Return the (X, Y) coordinate for the center point of the cell that contains the specified text.  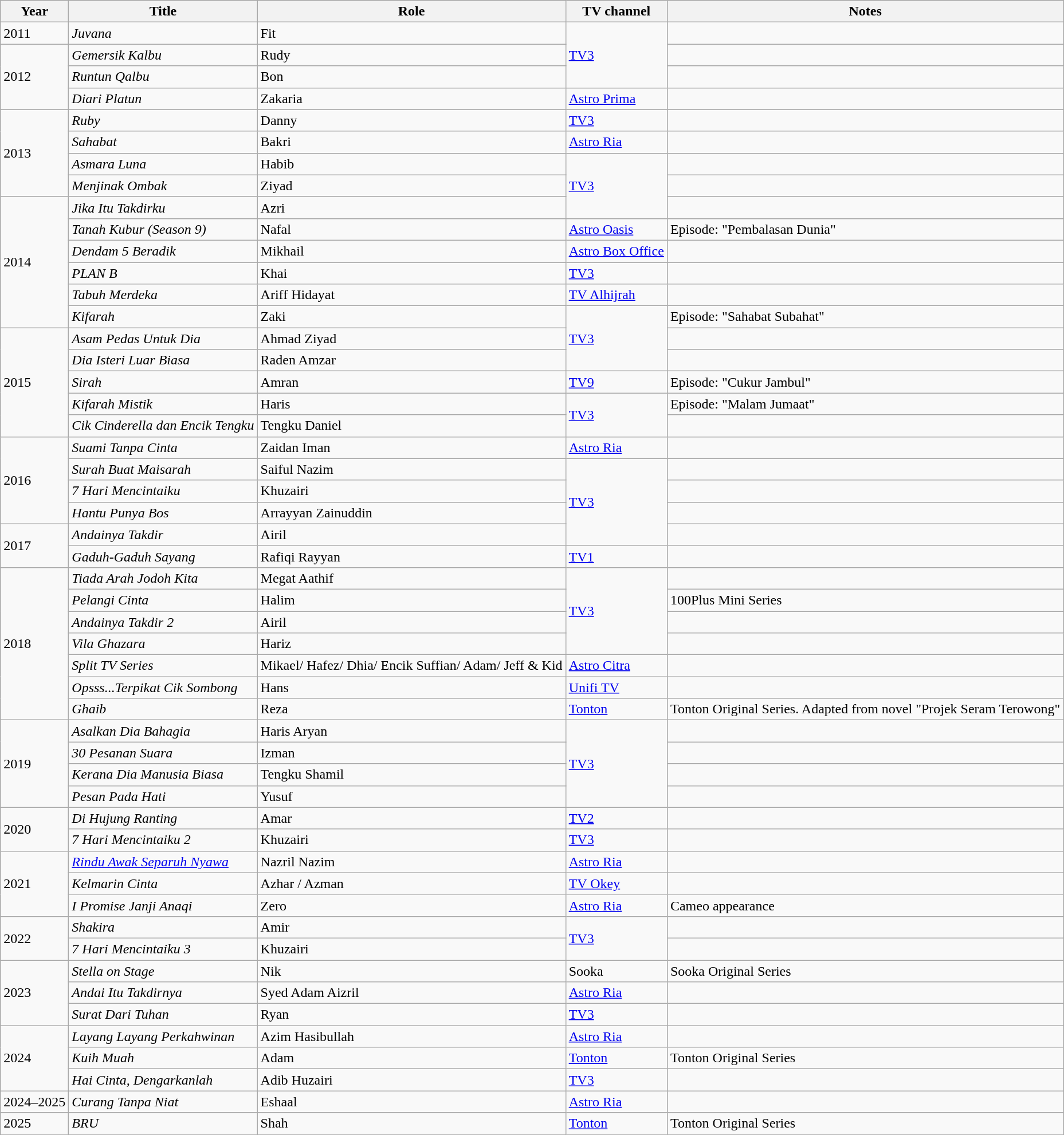
PLAN B (163, 273)
Bon (411, 77)
Episode: "Pembalasan Dunia" (865, 229)
Cik Cinderella dan Encik Tengku (163, 426)
Tabuh Merdeka (163, 295)
Asmara Luna (163, 164)
TV1 (617, 556)
Andainya Takdir (163, 535)
Kifarah Mistik (163, 404)
Cameo appearance (865, 905)
Hans (411, 688)
7 Hari Mencintaiku 2 (163, 840)
Ruby (163, 120)
Pelangi Cinta (163, 600)
Andainya Takdir 2 (163, 622)
Sooka Original Series (865, 971)
Rudy (411, 55)
Asam Pedas Untuk Dia (163, 339)
Sahabat (163, 142)
Nafal (411, 229)
Surat Dari Tuhan (163, 1015)
Saiful Nazim (411, 469)
Astro Box Office (617, 251)
2016 (34, 480)
TV Alhijrah (617, 295)
2021 (34, 883)
Yusuf (411, 796)
Adam (411, 1058)
Layang Layang Perkahwinan (163, 1036)
2015 (34, 382)
Sirah (163, 382)
Mikael/ Hafez/ Dhia/ Encik Suffian/ Adam/ Jeff & Kid (411, 666)
Pesan Pada Hati (163, 796)
2020 (34, 829)
Tiada Arah Jodoh Kita (163, 578)
Tengku Shamil (411, 775)
2014 (34, 262)
Haris (411, 404)
Eshaal (411, 1102)
Kuih Muah (163, 1058)
Astro Prima (617, 99)
Amran (411, 382)
Fit (411, 33)
Mikhail (411, 251)
Zero (411, 905)
Danny (411, 120)
TV Okey (617, 883)
Hariz (411, 644)
Asalkan Dia Bahagia (163, 731)
Azri (411, 207)
Hai Cinta, Dengarkanlah (163, 1080)
2013 (34, 153)
Kelmarin Cinta (163, 883)
Dendam 5 Beradik (163, 251)
Zaidan Iman (411, 447)
Curang Tanpa Niat (163, 1102)
Ziyad (411, 186)
Runtun Qalbu (163, 77)
Episode: "Cukur Jambul" (865, 382)
2024 (34, 1058)
TV channel (617, 11)
Suami Tanpa Cinta (163, 447)
7 Hari Mencintaiku (163, 491)
Split TV Series (163, 666)
Astro Oasis (617, 229)
Episode: "Sahabat Subahat" (865, 317)
TV9 (617, 382)
Megat Aathif (411, 578)
Syed Adam Aizril (411, 993)
Tanah Kubur (Season 9) (163, 229)
Izman (411, 753)
Amir (411, 927)
Menjinak Ombak (163, 186)
Ghaib (163, 709)
7 Hari Mencintaiku 3 (163, 949)
Surah Buat Maisarah (163, 469)
Habib (411, 164)
Unifi TV (617, 688)
2023 (34, 993)
Gemersik Kalbu (163, 55)
Ahmad Ziyad (411, 339)
BRU (163, 1124)
Diari Platun (163, 99)
100Plus Mini Series (865, 600)
Astro Citra (617, 666)
Opsss...Terpikat Cik Sombong (163, 688)
2022 (34, 938)
Juvana (163, 33)
Shakira (163, 927)
Role (411, 11)
2019 (34, 764)
Kerana Dia Manusia Biasa (163, 775)
2018 (34, 643)
Sooka (617, 971)
Azhar / Azman (411, 883)
Rafiqi Rayyan (411, 556)
Di Hujung Ranting (163, 818)
2017 (34, 545)
Bakri (411, 142)
Amar (411, 818)
Kifarah (163, 317)
Reza (411, 709)
Andai Itu Takdirnya (163, 993)
Ryan (411, 1015)
2025 (34, 1124)
Haris Aryan (411, 731)
Nazril Nazim (411, 862)
Khai (411, 273)
Vila Ghazara (163, 644)
Dia Isteri Luar Biasa (163, 360)
Jika Itu Takdirku (163, 207)
Nik (411, 971)
Gaduh-Gaduh Sayang (163, 556)
Tengku Daniel (411, 426)
Tonton Original Series. Adapted from novel "Projek Seram Terowong" (865, 709)
Notes (865, 11)
Title (163, 11)
I Promise Janji Anaqi (163, 905)
Zakaria (411, 99)
Episode: "Malam Jumaat" (865, 404)
Hantu Punya Bos (163, 513)
2011 (34, 33)
Halim (411, 600)
Rindu Awak Separuh Nyawa (163, 862)
Raden Amzar (411, 360)
Shah (411, 1124)
Stella on Stage (163, 971)
Arrayyan Zainuddin (411, 513)
Azim Hasibullah (411, 1036)
Year (34, 11)
2012 (34, 77)
2024–2025 (34, 1102)
Zaki (411, 317)
30 Pesanan Suara (163, 753)
Adib Huzairi (411, 1080)
TV2 (617, 818)
Ariff Hidayat (411, 295)
